Detect which cell encompasses the target text, then output its [X, Y] center coordinate. 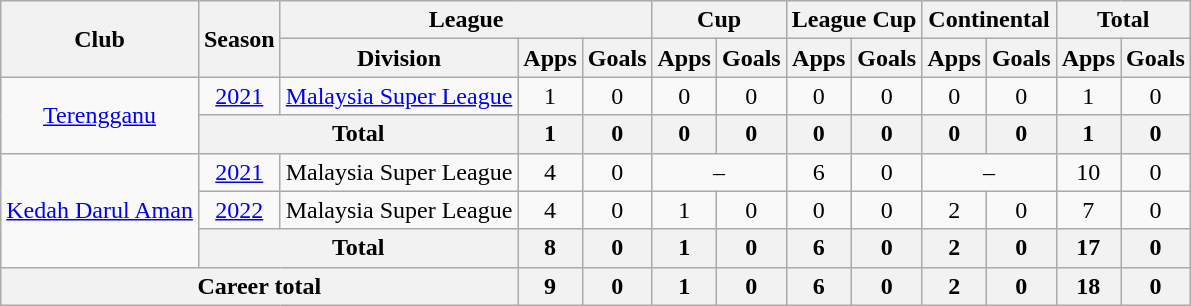
League Cup [854, 20]
7 [1088, 210]
Club [100, 39]
Kedah Darul Aman [100, 210]
Cup [719, 20]
Terengganu [100, 115]
League [466, 20]
10 [1088, 172]
9 [550, 286]
18 [1088, 286]
Division [399, 58]
Season [239, 39]
8 [550, 248]
17 [1088, 248]
2022 [239, 210]
Career total [260, 286]
Continental [989, 20]
